Pinpoint the cell where the given text exists, returning its (x, y) midpoint coordinate. 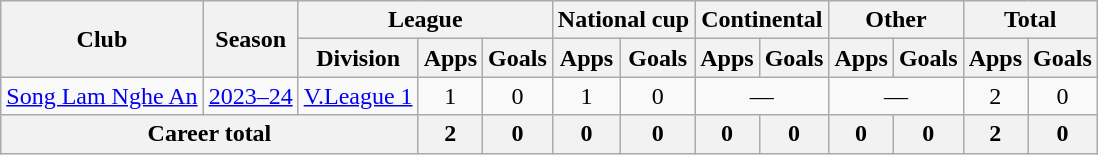
2023–24 (250, 96)
V.League 1 (358, 96)
Season (250, 39)
Club (102, 39)
Total (1030, 20)
League (425, 20)
Division (358, 58)
National cup (623, 20)
Other (896, 20)
Song Lam Nghe An (102, 96)
Continental (762, 20)
Career total (210, 134)
